Return the [X, Y] coordinate for the center point of the cell that contains the specified text.  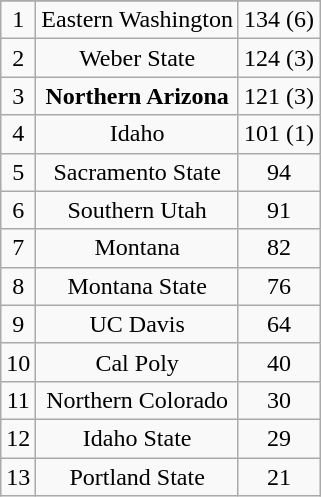
9 [18, 324]
40 [278, 362]
Southern Utah [138, 210]
94 [278, 172]
Cal Poly [138, 362]
10 [18, 362]
11 [18, 400]
29 [278, 438]
4 [18, 134]
101 (1) [278, 134]
Montana [138, 248]
Portland State [138, 477]
21 [278, 477]
Montana State [138, 286]
7 [18, 248]
8 [18, 286]
1 [18, 20]
82 [278, 248]
124 (3) [278, 58]
5 [18, 172]
91 [278, 210]
Northern Colorado [138, 400]
13 [18, 477]
121 (3) [278, 96]
64 [278, 324]
Northern Arizona [138, 96]
UC Davis [138, 324]
2 [18, 58]
Idaho State [138, 438]
Sacramento State [138, 172]
76 [278, 286]
134 (6) [278, 20]
Weber State [138, 58]
Eastern Washington [138, 20]
Idaho [138, 134]
6 [18, 210]
12 [18, 438]
30 [278, 400]
3 [18, 96]
